Locate the cell with the specified text and output its [x, y] center coordinate. 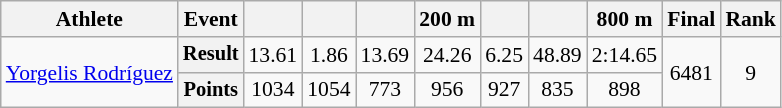
6481 [691, 72]
13.69 [386, 55]
800 m [624, 19]
Points [211, 90]
898 [624, 90]
927 [504, 90]
Result [211, 55]
2:14.65 [624, 55]
200 m [447, 19]
24.26 [447, 55]
1034 [274, 90]
1054 [328, 90]
1.86 [328, 55]
Rank [750, 19]
6.25 [504, 55]
Yorgelis Rodríguez [90, 72]
Final [691, 19]
Event [211, 19]
773 [386, 90]
48.89 [558, 55]
835 [558, 90]
9 [750, 72]
13.61 [274, 55]
956 [447, 90]
Athlete [90, 19]
